Provide the [x, y] coordinate of the cell's center where the given text is located.  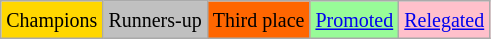
Promoted [354, 20]
Relegated [444, 20]
Runners-up [155, 20]
Third place [258, 20]
Champions [52, 20]
